Determine the [X, Y] coordinate at the center of the cell enclosing the given text.  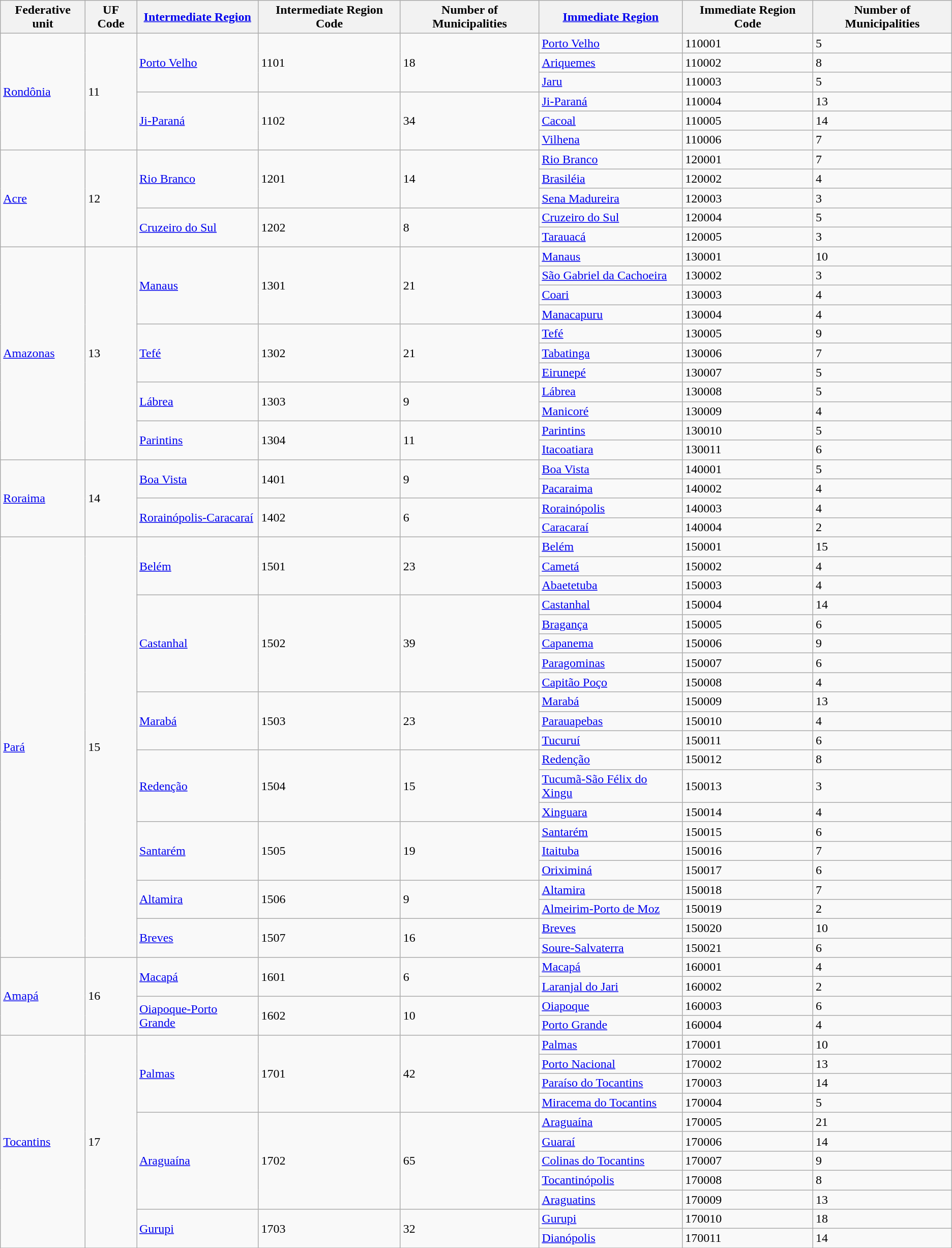
Dianópolis [611, 1238]
1503 [330, 721]
1506 [330, 899]
Acre [43, 198]
Cacoal [611, 121]
130002 [748, 276]
150001 [748, 546]
1302 [330, 353]
140004 [748, 527]
Manacapuru [611, 314]
1304 [330, 440]
Tucumã-São Félix do Xingu [611, 786]
130007 [748, 372]
170009 [748, 1199]
São Gabriel da Cachoeira [611, 276]
1303 [330, 401]
Pará [43, 747]
Brasiléia [611, 179]
140002 [748, 488]
150018 [748, 890]
130008 [748, 392]
Federative unit [43, 17]
170003 [748, 1083]
Abaetetuba [611, 586]
150013 [748, 786]
140001 [748, 469]
150021 [748, 948]
150006 [748, 644]
Itacoatiara [611, 450]
170007 [748, 1160]
150015 [748, 831]
1501 [330, 566]
130003 [748, 295]
130001 [748, 256]
160004 [748, 1025]
Tocantinópolis [611, 1180]
120005 [748, 237]
1703 [330, 1229]
130004 [748, 314]
170006 [748, 1141]
Intermediate Region Code [330, 17]
140003 [748, 508]
170004 [748, 1102]
150012 [748, 760]
Ariquemes [611, 63]
Oiapoque-Porto Grande [197, 1015]
Pacaraima [611, 488]
150017 [748, 870]
110005 [748, 121]
160003 [748, 1006]
110001 [748, 43]
Rondônia [43, 92]
Miracema do Tocantins [611, 1102]
42 [470, 1073]
32 [470, 1229]
110003 [748, 82]
Capanema [611, 644]
130009 [748, 411]
150005 [748, 624]
17 [111, 1142]
150004 [748, 605]
Paragominas [611, 663]
1402 [330, 517]
1505 [330, 851]
Parauapebas [611, 721]
1101 [330, 63]
1701 [330, 1073]
Almeirim-Porto de Moz [611, 909]
39 [470, 644]
170011 [748, 1238]
130010 [748, 430]
120002 [748, 179]
Oriximiná [611, 870]
1502 [330, 644]
110002 [748, 63]
170005 [748, 1122]
Oiapoque [611, 1006]
1702 [330, 1160]
1401 [330, 479]
Tucuruí [611, 740]
120001 [748, 159]
Paraíso do Tocantins [611, 1083]
Immediate Region Code [748, 17]
1202 [330, 227]
Tabatinga [611, 353]
Cametá [611, 566]
110006 [748, 140]
160002 [748, 986]
Itaituba [611, 851]
120003 [748, 198]
Intermediate Region [197, 17]
Colinas do Tocantins [611, 1160]
Laranjal do Jari [611, 986]
1601 [330, 977]
120004 [748, 217]
Porto Grande [611, 1025]
Amazonas [43, 353]
Araguatins [611, 1199]
1504 [330, 786]
1102 [330, 121]
Immediate Region [611, 17]
130011 [748, 450]
Eirunepé [611, 372]
150019 [748, 909]
1602 [330, 1015]
170008 [748, 1180]
Porto Nacional [611, 1064]
Tocantins [43, 1142]
150011 [748, 740]
Rorainópolis [611, 508]
65 [470, 1160]
170010 [748, 1219]
170001 [748, 1044]
150007 [748, 663]
150020 [748, 928]
19 [470, 851]
Caracaraí [611, 527]
160001 [748, 967]
Sena Madureira [611, 198]
12 [111, 198]
170002 [748, 1064]
Capitão Poço [611, 682]
1507 [330, 938]
130005 [748, 334]
Manicoré [611, 411]
150010 [748, 721]
130006 [748, 353]
150009 [748, 702]
Tarauacá [611, 237]
UF Code [111, 17]
150002 [748, 566]
34 [470, 121]
Bragança [611, 624]
Amapá [43, 996]
Roraima [43, 498]
150003 [748, 586]
150008 [748, 682]
150014 [748, 812]
Guaraí [611, 1141]
1201 [330, 179]
Soure-Salvaterra [611, 948]
150016 [748, 851]
Xinguara [611, 812]
110004 [748, 101]
Coari [611, 295]
Vilhena [611, 140]
Rorainópolis-Caracaraí [197, 517]
1301 [330, 285]
Jaru [611, 82]
